Extract the (X, Y) coordinate from the center of the cell holding the provided text.  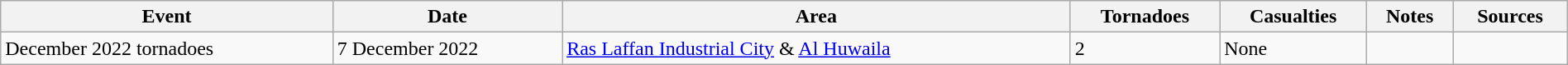
Event (167, 17)
Tornadoes (1145, 17)
Casualties (1293, 17)
7 December 2022 (447, 48)
2 (1145, 48)
Ras Laffan Industrial City & Al Huwaila (817, 48)
Sources (1510, 17)
December 2022 tornadoes (167, 48)
Area (817, 17)
None (1293, 48)
Date (447, 17)
Notes (1409, 17)
